Output the (x, y) coordinate of the center of the cell containing the given text.  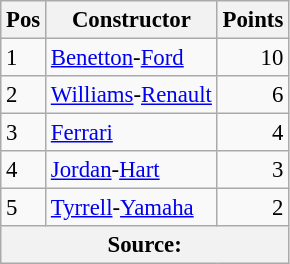
6 (252, 95)
Pos (24, 20)
Points (252, 20)
1 (24, 58)
Constructor (132, 20)
5 (24, 208)
Source: (145, 245)
Ferrari (132, 133)
Benetton-Ford (132, 58)
Williams-Renault (132, 95)
Tyrrell-Yamaha (132, 208)
10 (252, 58)
Jordan-Hart (132, 170)
